Find where the given text appears and provide that cell's center as [X, Y] coordinate. 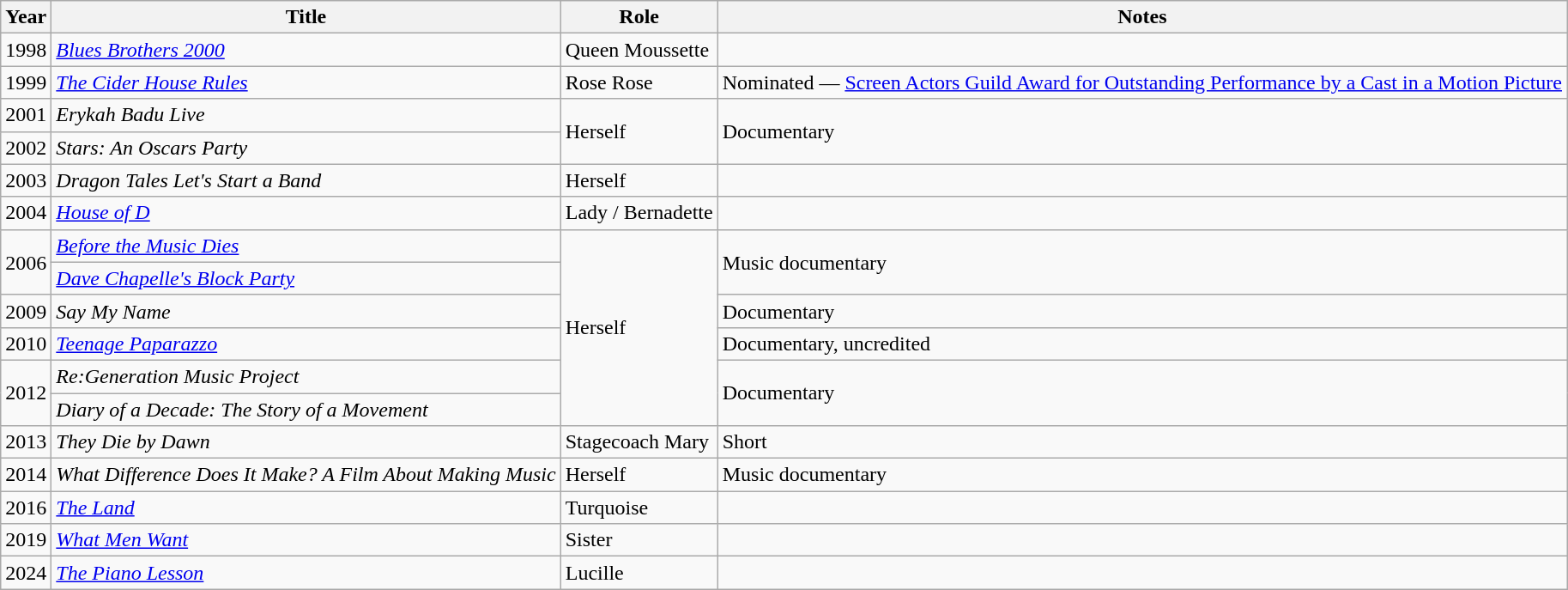
They Die by Dawn [306, 442]
2013 [26, 442]
Role [639, 17]
2009 [26, 311]
House of D [306, 213]
Blues Brothers 2000 [306, 50]
What Men Want [306, 540]
2016 [26, 508]
Queen Moussette [639, 50]
Dave Chapelle's Block Party [306, 278]
Turquoise [639, 508]
Short [1141, 442]
2024 [26, 573]
2002 [26, 148]
Before the Music Dies [306, 246]
Teenage Paparazzo [306, 344]
2003 [26, 180]
Documentary, uncredited [1141, 344]
Title [306, 17]
Dragon Tales Let's Start a Band [306, 180]
2006 [26, 262]
Re:Generation Music Project [306, 376]
The Cider House Rules [306, 82]
Lucille [639, 573]
Stars: An Oscars Party [306, 148]
Diary of a Decade: The Story of a Movement [306, 410]
2019 [26, 540]
1998 [26, 50]
1999 [26, 82]
Stagecoach Mary [639, 442]
2004 [26, 213]
What Difference Does It Make? A Film About Making Music [306, 475]
Lady / Bernadette [639, 213]
The Piano Lesson [306, 573]
Year [26, 17]
Nominated — Screen Actors Guild Award for Outstanding Performance by a Cast in a Motion Picture [1141, 82]
Erykah Badu Live [306, 115]
Rose Rose [639, 82]
Notes [1141, 17]
Sister [639, 540]
Say My Name [306, 311]
2014 [26, 475]
2012 [26, 392]
2010 [26, 344]
2001 [26, 115]
The Land [306, 508]
